Scan for the cell matching the given text and deliver its (x, y) coordinate at center. 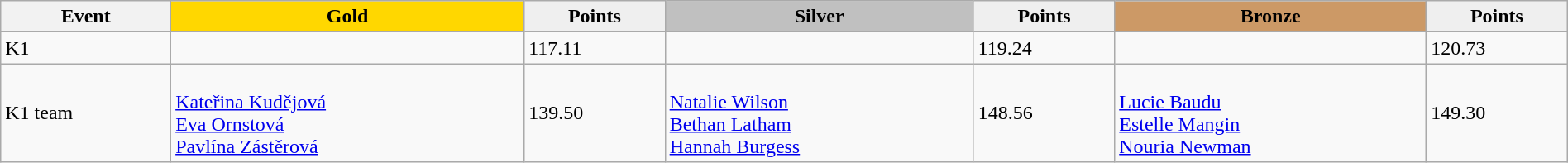
139.50 (595, 113)
K1 team (86, 113)
120.73 (1497, 48)
117.11 (595, 48)
Natalie WilsonBethan LathamHannah Burgess (819, 113)
119.24 (1044, 48)
148.56 (1044, 113)
Gold (347, 17)
Lucie BauduEstelle ManginNouria Newman (1270, 113)
Silver (819, 17)
Event (86, 17)
149.30 (1497, 113)
K1 (86, 48)
Bronze (1270, 17)
Kateřina KudějováEva OrnstováPavlína Zástěrová (347, 113)
